Extract the [X, Y] coordinate from the center of the cell holding the provided text.  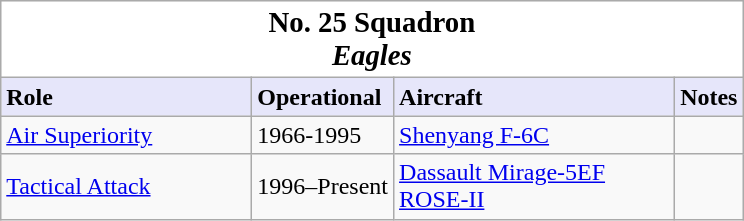
Air Superiority [126, 135]
Shenyang F-6C [534, 135]
No. 25 Squadron Eagles [372, 40]
1996–Present [323, 186]
Notes [709, 97]
Dassault Mirage-5EF ROSE-II [534, 186]
Role [126, 97]
Aircraft [534, 97]
Operational [323, 97]
1966-1995 [323, 135]
Tactical Attack [126, 186]
